Detect which cell encompasses the target text, then output its (x, y) center coordinate. 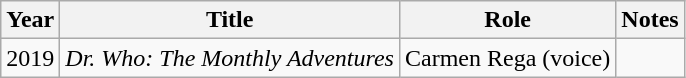
Role (507, 20)
2019 (30, 58)
Year (30, 20)
Notes (650, 20)
Title (230, 20)
Carmen Rega (voice) (507, 58)
Dr. Who: The Monthly Adventures (230, 58)
